Extract the (X, Y) coordinate from the center of the cell holding the provided text.  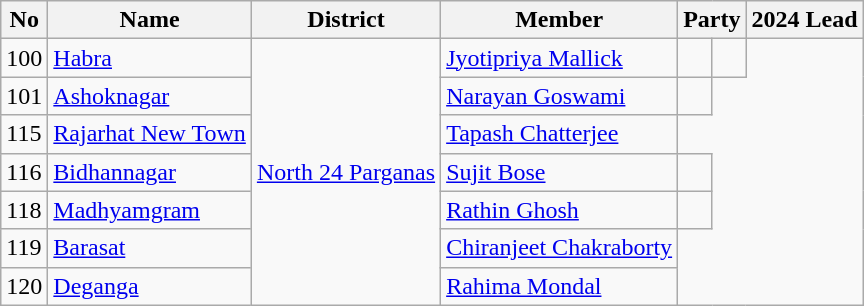
116 (24, 172)
119 (24, 248)
118 (24, 210)
Habra (150, 58)
Barasat (150, 248)
Ashoknagar (150, 96)
100 (24, 58)
101 (24, 96)
Tapash Chatterjee (560, 134)
Name (150, 20)
Deganga (150, 286)
District (346, 20)
115 (24, 134)
Party (712, 20)
North 24 Parganas (346, 172)
2024 Lead (804, 20)
Bidhannagar (150, 172)
Rajarhat New Town (150, 134)
Rathin Ghosh (560, 210)
Madhyamgram (150, 210)
120 (24, 286)
Narayan Goswami (560, 96)
Sujit Bose (560, 172)
Chiranjeet Chakraborty (560, 248)
Member (560, 20)
Rahima Mondal (560, 286)
No (24, 20)
Jyotipriya Mallick (560, 58)
